Identify which cell holds the provided text, then report its [x, y] central coordinate. 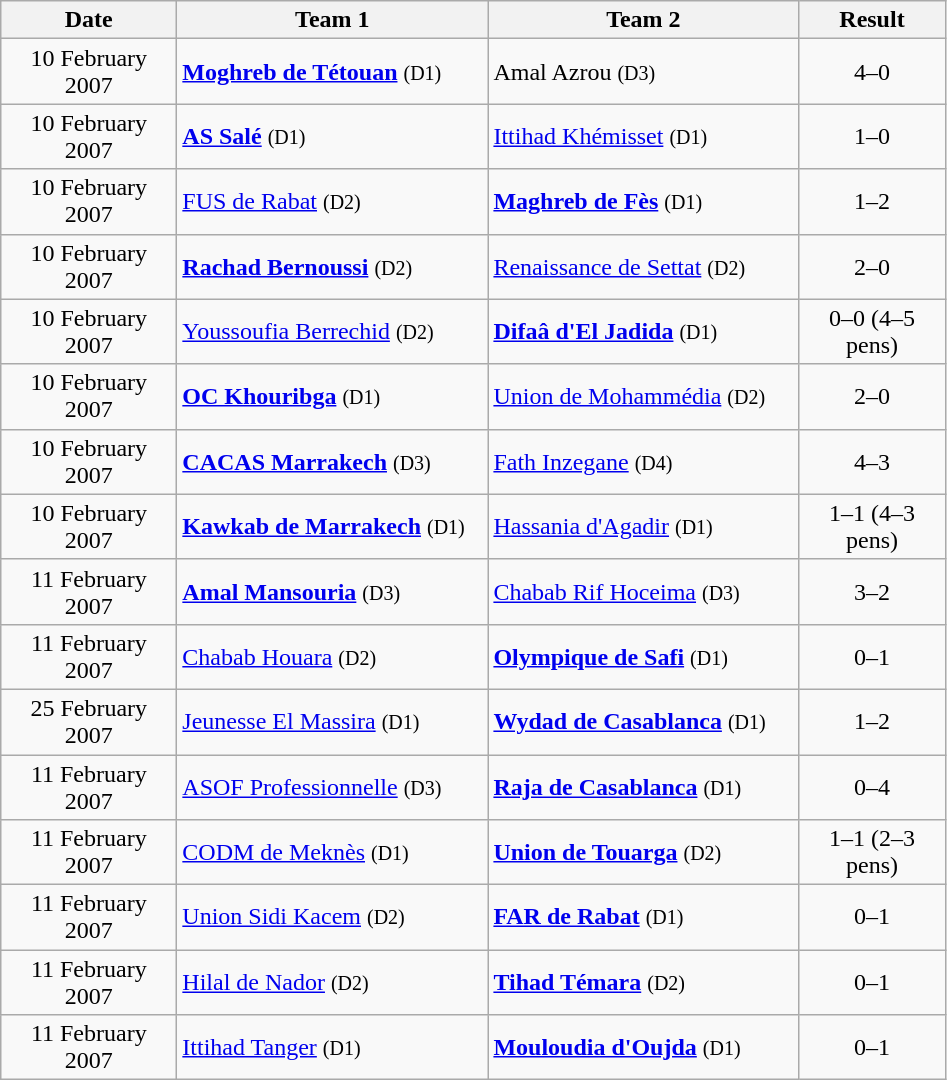
Union de Touarga (D2) [644, 852]
Wydad de Casablanca (D1) [644, 722]
Chabab Rif Hoceima (D3) [644, 592]
Result [872, 20]
Hassania d'Agadir (D1) [644, 526]
Team 2 [644, 20]
Moghreb de Tétouan (D1) [332, 72]
4–3 [872, 462]
Mouloudia d'Oujda (D1) [644, 1048]
CODM de Meknès (D1) [332, 852]
Tihad Témara (D2) [644, 982]
Fath Inzegane (D4) [644, 462]
Youssoufia Berrechid (D2) [332, 332]
25 February 2007 [89, 722]
Difaâ d'El Jadida (D1) [644, 332]
AS Salé (D1) [332, 136]
CACAS Marrakech (D3) [332, 462]
1–0 [872, 136]
Raja de Casablanca (D1) [644, 786]
Ittihad Tanger (D1) [332, 1048]
1–1 (4–3 pens) [872, 526]
OC Khouribga (D1) [332, 396]
4–0 [872, 72]
Jeunesse El Massira (D1) [332, 722]
1–1 (2–3 pens) [872, 852]
Olympique de Safi (D1) [644, 656]
Kawkab de Marrakech (D1) [332, 526]
Union Sidi Kacem (D2) [332, 918]
FUS de Rabat (D2) [332, 202]
Rachad Bernoussi (D2) [332, 266]
Renaissance de Settat (D2) [644, 266]
0–0 (4–5 pens) [872, 332]
Ittihad Khémisset (D1) [644, 136]
FAR de Rabat (D1) [644, 918]
Date [89, 20]
3–2 [872, 592]
Amal Azrou (D3) [644, 72]
Team 1 [332, 20]
Chabab Houara (D2) [332, 656]
0–4 [872, 786]
ASOF Professionnelle (D3) [332, 786]
Union de Mohammédia (D2) [644, 396]
Maghreb de Fès (D1) [644, 202]
Hilal de Nador (D2) [332, 982]
Amal Mansouria (D3) [332, 592]
